Determine the (x, y) coordinate at the center of the cell enclosing the given text.  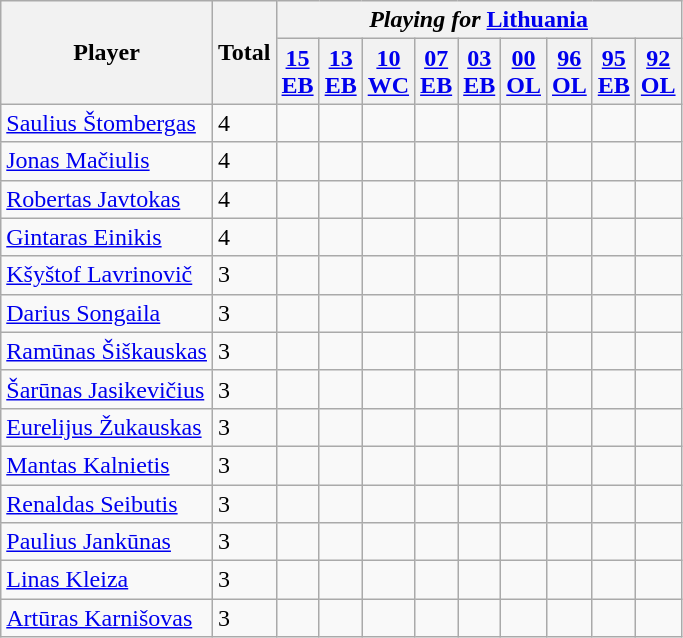
Total (244, 52)
Darius Songaila (107, 313)
96OL (569, 72)
Player (107, 52)
Kšyštof Lavrinovič (107, 275)
Gintaras Einikis (107, 237)
10WC (388, 72)
Eurelijus Žukauskas (107, 427)
03EB (480, 72)
07EB (436, 72)
Jonas Mačiulis (107, 161)
Paulius Jankūnas (107, 542)
00OL (524, 72)
Renaldas Seibutis (107, 503)
15EB (298, 72)
Robertas Javtokas (107, 199)
92OL (658, 72)
13EB (340, 72)
Saulius Štombergas (107, 123)
Playing for Lithuania (478, 20)
Mantas Kalnietis (107, 465)
Linas Kleiza (107, 580)
95EB (614, 72)
Artūras Karnišovas (107, 618)
Ramūnas Šiškauskas (107, 351)
Šarūnas Jasikevičius (107, 389)
